Extract the (x, y) coordinate from the center of the cell holding the provided text.  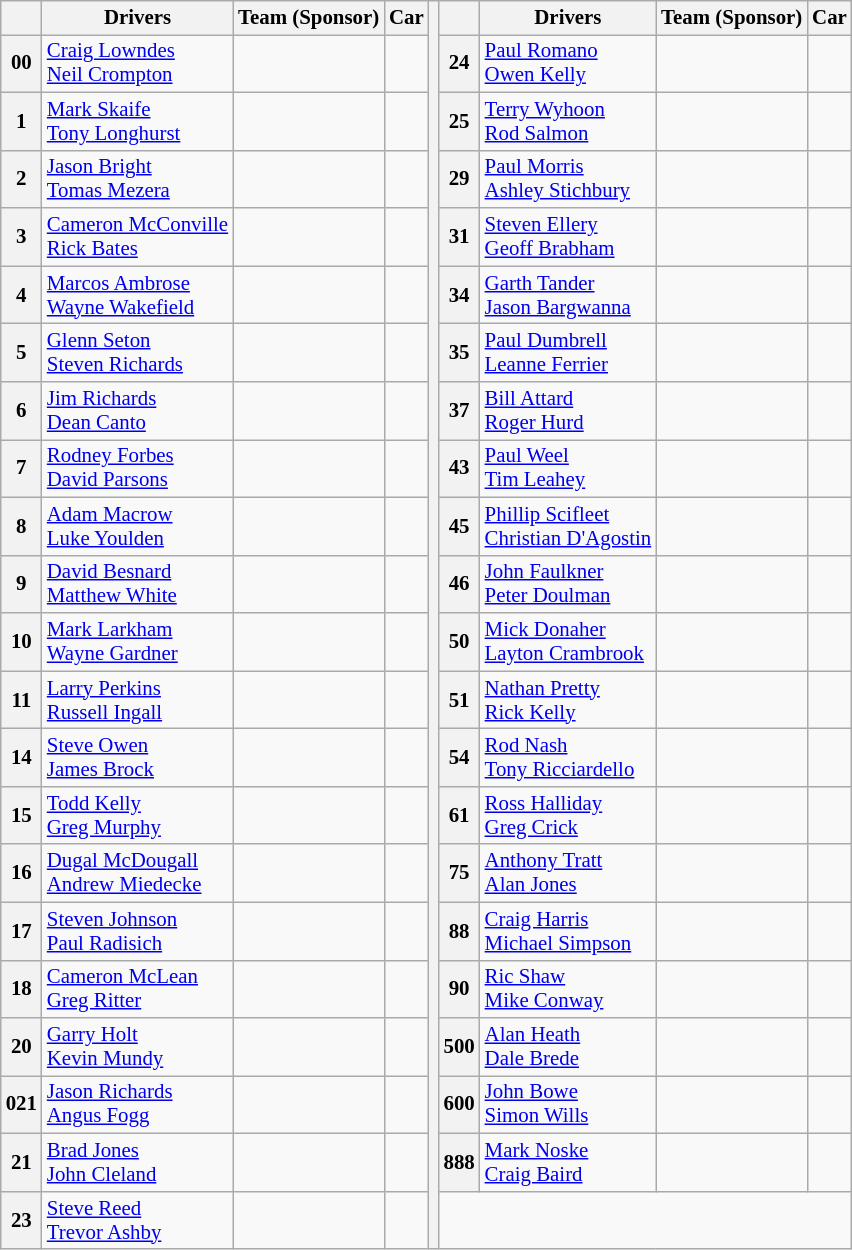
Steve Reed Trevor Ashby (138, 1220)
Paul Romano Owen Kelly (568, 63)
21 (22, 1163)
8 (22, 526)
7 (22, 468)
5 (22, 353)
Nathan Pretty Rick Kelly (568, 700)
9 (22, 584)
18 (22, 989)
Craig Lowndes Neil Crompton (138, 63)
Mick Donaher Layton Crambrook (568, 642)
David Besnard Matthew White (138, 584)
Todd Kelly Greg Murphy (138, 815)
Alan Heath Dale Brede (568, 1047)
10 (22, 642)
Marcos Ambrose Wayne Wakefield (138, 295)
43 (460, 468)
Steven Johnson Paul Radisich (138, 931)
45 (460, 526)
31 (460, 237)
1 (22, 121)
50 (460, 642)
16 (22, 873)
00 (22, 63)
24 (460, 63)
Garth Tander Jason Bargwanna (568, 295)
90 (460, 989)
Rod Nash Tony Ricciardello (568, 758)
Jim Richards Dean Canto (138, 411)
14 (22, 758)
Dugal McDougall Andrew Miedecke (138, 873)
25 (460, 121)
Craig Harris Michael Simpson (568, 931)
Steven Ellery Geoff Brabham (568, 237)
600 (460, 1105)
888 (460, 1163)
Ric Shaw Mike Conway (568, 989)
34 (460, 295)
Jason Bright Tomas Mezera (138, 179)
Ross Halliday Greg Crick (568, 815)
4 (22, 295)
23 (22, 1220)
15 (22, 815)
Paul Morris Ashley Stichbury (568, 179)
Jason Richards Angus Fogg (138, 1105)
88 (460, 931)
75 (460, 873)
Glenn Seton Steven Richards (138, 353)
46 (460, 584)
2 (22, 179)
61 (460, 815)
Adam Macrow Luke Youlden (138, 526)
Steve Owen James Brock (138, 758)
Mark Noske Craig Baird (568, 1163)
John Bowe Simon Wills (568, 1105)
Bill Attard Roger Hurd (568, 411)
6 (22, 411)
Cameron McLean Greg Ritter (138, 989)
Mark Skaife Tony Longhurst (138, 121)
Paul Weel Tim Leahey (568, 468)
17 (22, 931)
Rodney Forbes David Parsons (138, 468)
Phillip Scifleet Christian D'Agostin (568, 526)
Cameron McConville Rick Bates (138, 237)
20 (22, 1047)
Garry Holt Kevin Mundy (138, 1047)
John Faulkner Peter Doulman (568, 584)
Mark Larkham Wayne Gardner (138, 642)
54 (460, 758)
Larry Perkins Russell Ingall (138, 700)
35 (460, 353)
Anthony Tratt Alan Jones (568, 873)
3 (22, 237)
51 (460, 700)
Paul Dumbrell Leanne Ferrier (568, 353)
021 (22, 1105)
Brad Jones John Cleland (138, 1163)
500 (460, 1047)
Terry Wyhoon Rod Salmon (568, 121)
11 (22, 700)
29 (460, 179)
37 (460, 411)
